Search for the cell housing the specified text and yield its [x, y] center coordinate. 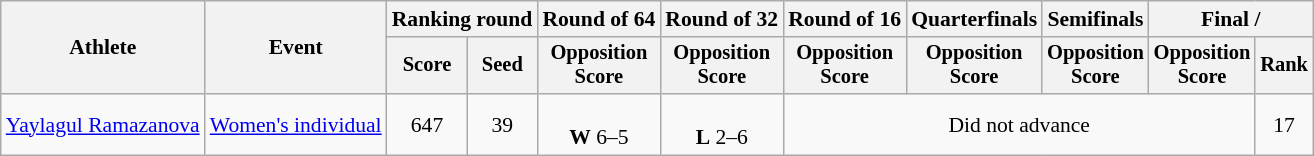
Seed [502, 66]
17 [1284, 124]
Round of 32 [722, 19]
Athlete [103, 48]
647 [428, 124]
Event [296, 48]
39 [502, 124]
Yaylagul Ramazanova [103, 124]
L 2–6 [722, 124]
Women's individual [296, 124]
Round of 16 [844, 19]
Semifinals [1096, 19]
Quarterfinals [974, 19]
Round of 64 [598, 19]
Rank [1284, 66]
Did not advance [1019, 124]
W 6–5 [598, 124]
Score [428, 66]
Ranking round [462, 19]
Final / [1231, 19]
